Detect which cell encompasses the target text, then output its (X, Y) center coordinate. 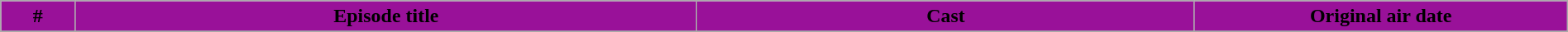
Cast (946, 16)
# (38, 16)
Original air date (1381, 16)
Episode title (386, 16)
